Extract the (X, Y) coordinate from the center of the cell holding the provided text.  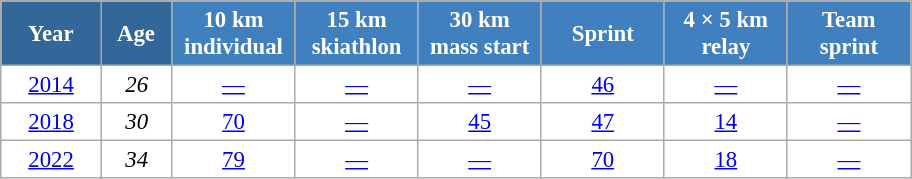
47 (602, 122)
4 × 5 km relay (726, 34)
18 (726, 160)
30 km mass start (480, 34)
Age (136, 34)
26 (136, 85)
45 (480, 122)
Team sprint (848, 34)
34 (136, 160)
Year (52, 34)
46 (602, 85)
Sprint (602, 34)
15 km skiathlon (356, 34)
2018 (52, 122)
14 (726, 122)
30 (136, 122)
10 km individual (234, 34)
2014 (52, 85)
79 (234, 160)
2022 (52, 160)
